Return (X, Y) of the center of cell containing provided text 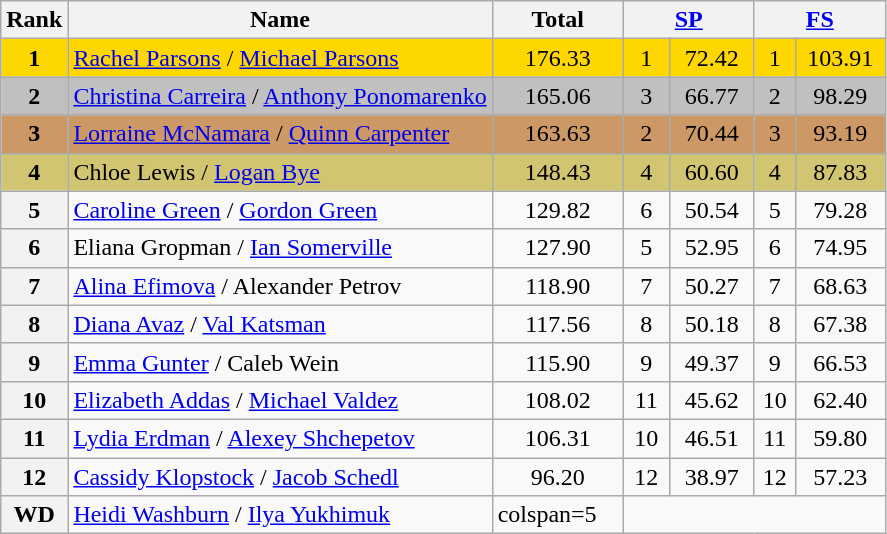
118.90 (558, 286)
Name (280, 20)
Alina Efimova / Alexander Petrov (280, 286)
38.97 (712, 477)
163.63 (558, 134)
60.60 (712, 172)
50.18 (712, 324)
165.06 (558, 96)
Cassidy Klopstock / Jacob Schedl (280, 477)
103.91 (840, 58)
66.53 (840, 362)
50.54 (712, 210)
Caroline Green / Gordon Green (280, 210)
WD (34, 515)
68.63 (840, 286)
70.44 (712, 134)
176.33 (558, 58)
79.28 (840, 210)
Lydia Erdman / Alexey Shchepetov (280, 438)
FS (820, 20)
Rank (34, 20)
Christina Carreira / Anthony Ponomarenko (280, 96)
148.43 (558, 172)
72.42 (712, 58)
Rachel Parsons / Michael Parsons (280, 58)
74.95 (840, 248)
Emma Gunter / Caleb Wein (280, 362)
Chloe Lewis / Logan Bye (280, 172)
106.31 (558, 438)
Eliana Gropman / Ian Somerville (280, 248)
57.23 (840, 477)
115.90 (558, 362)
98.29 (840, 96)
52.95 (712, 248)
49.37 (712, 362)
46.51 (712, 438)
59.80 (840, 438)
117.56 (558, 324)
colspan=5 (558, 515)
108.02 (558, 400)
SP (688, 20)
87.83 (840, 172)
66.77 (712, 96)
Lorraine McNamara / Quinn Carpenter (280, 134)
62.40 (840, 400)
Total (558, 20)
96.20 (558, 477)
Elizabeth Addas / Michael Valdez (280, 400)
67.38 (840, 324)
45.62 (712, 400)
93.19 (840, 134)
Diana Avaz / Val Katsman (280, 324)
Heidi Washburn / Ilya Yukhimuk (280, 515)
127.90 (558, 248)
50.27 (712, 286)
129.82 (558, 210)
